Pinpoint the cell where the given text exists, returning its (X, Y) midpoint coordinate. 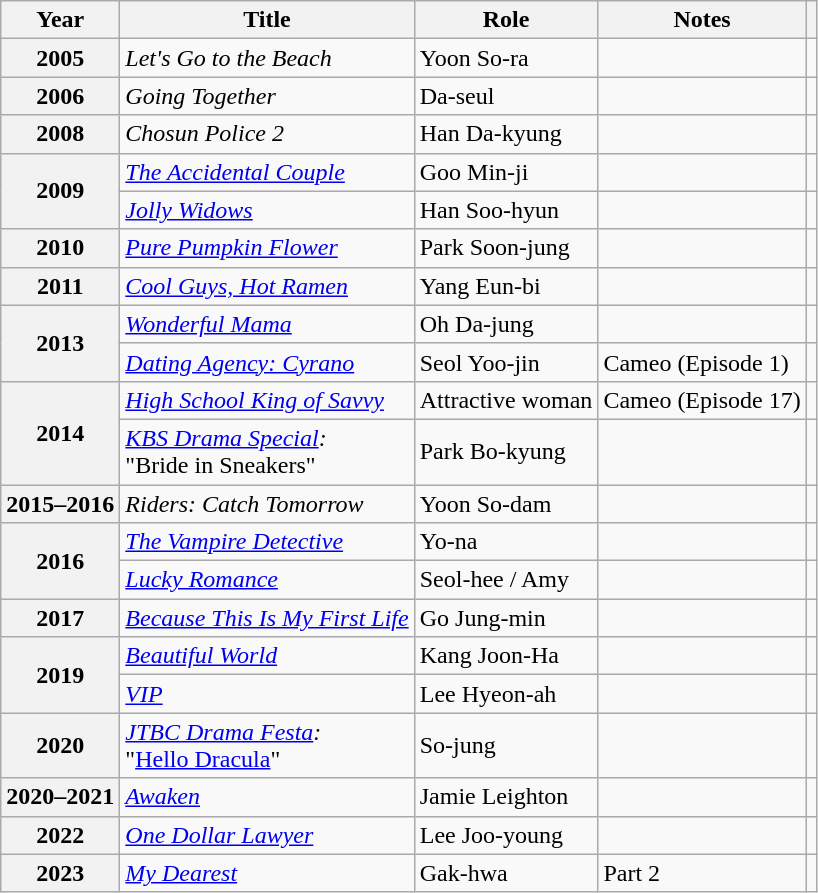
2005 (60, 58)
KBS Drama Special:"Bride in Sneakers" (267, 452)
2009 (60, 191)
2020–2021 (60, 797)
Attractive woman (506, 400)
2014 (60, 432)
2016 (60, 561)
Part 2 (702, 873)
Park Soon-jung (506, 248)
Year (60, 20)
Dating Agency: Cyrano (267, 362)
Gak-hwa (506, 873)
High School King of Savvy (267, 400)
Cameo (Episode 17) (702, 400)
One Dollar Lawyer (267, 835)
Lee Joo-young (506, 835)
Lucky Romance (267, 580)
Let's Go to the Beach (267, 58)
Park Bo-kyung (506, 452)
Yoon So-dam (506, 503)
Riders: Catch Tomorrow (267, 503)
Da-seul (506, 96)
Notes (702, 20)
2019 (60, 675)
Pure Pumpkin Flower (267, 248)
VIP (267, 694)
The Accidental Couple (267, 172)
2023 (60, 873)
Because This Is My First Life (267, 618)
Lee Hyeon-ah (506, 694)
Oh Da-jung (506, 324)
Awaken (267, 797)
So-jung (506, 746)
Cameo (Episode 1) (702, 362)
2022 (60, 835)
Go Jung-min (506, 618)
My Dearest (267, 873)
Beautiful World (267, 656)
Jamie Leighton (506, 797)
JTBC Drama Festa:"Hello Dracula" (267, 746)
Jolly Widows (267, 210)
Han Soo-hyun (506, 210)
Going Together (267, 96)
Yo-na (506, 542)
2008 (60, 134)
Role (506, 20)
The Vampire Detective (267, 542)
2013 (60, 343)
2011 (60, 286)
Seol Yoo-jin (506, 362)
Goo Min-ji (506, 172)
Cool Guys, Hot Ramen (267, 286)
Seol-hee / Amy (506, 580)
Wonderful Mama (267, 324)
Yoon So-ra (506, 58)
Han Da-kyung (506, 134)
Chosun Police 2 (267, 134)
2010 (60, 248)
Kang Joon-Ha (506, 656)
2020 (60, 746)
Title (267, 20)
2017 (60, 618)
2006 (60, 96)
Yang Eun-bi (506, 286)
2015–2016 (60, 503)
